Pinpoint the cell where the given text exists, returning its [x, y] midpoint coordinate. 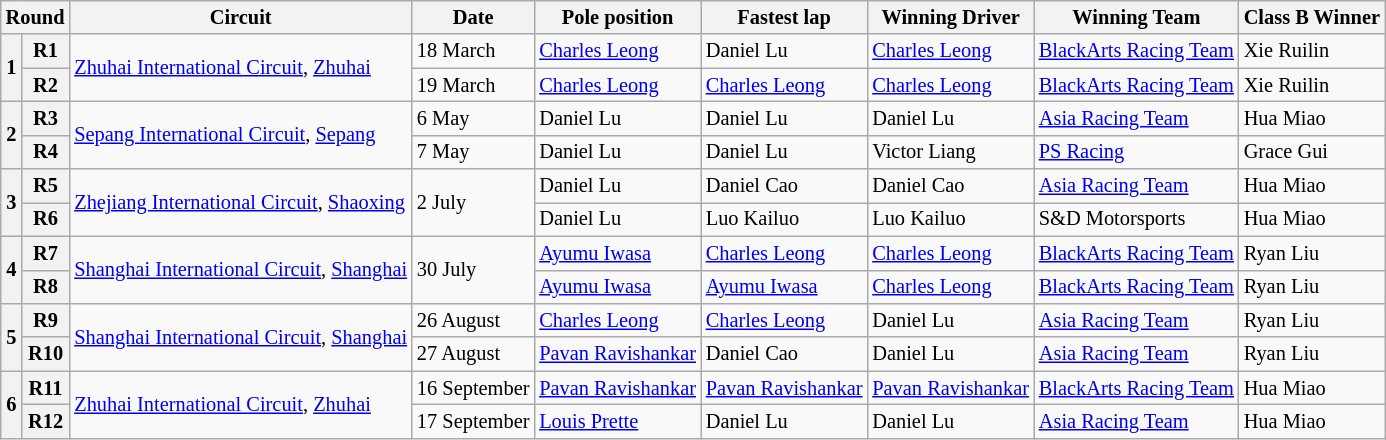
26 August [473, 320]
Class B Winner [1312, 17]
Date [473, 17]
6 May [473, 118]
3 [12, 202]
1 [12, 68]
R1 [46, 51]
30 July [473, 270]
R11 [46, 388]
4 [12, 270]
5 [12, 336]
R7 [46, 253]
7 May [473, 152]
R4 [46, 152]
6 [12, 404]
16 September [473, 388]
Zhejiang International Circuit, Shaoxing [240, 202]
R10 [46, 354]
S&D Motorsports [1136, 219]
Circuit [240, 17]
19 March [473, 85]
Fastest lap [784, 17]
PS Racing [1136, 152]
17 September [473, 421]
Louis Prette [618, 421]
27 August [473, 354]
Grace Gui [1312, 152]
R6 [46, 219]
Round [36, 17]
2 [12, 134]
Winning Team [1136, 17]
18 March [473, 51]
R9 [46, 320]
R2 [46, 85]
Victor Liang [950, 152]
2 July [473, 202]
R3 [46, 118]
Winning Driver [950, 17]
Sepang International Circuit, Sepang [240, 134]
R5 [46, 186]
Pole position [618, 17]
R12 [46, 421]
R8 [46, 287]
